For the text-containing cell, return its midpoint in [X, Y] coordinate format. 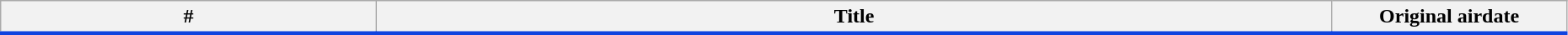
# [189, 17]
Original airdate [1449, 17]
Title [854, 17]
